Detect which cell encompasses the target text, then output its [X, Y] center coordinate. 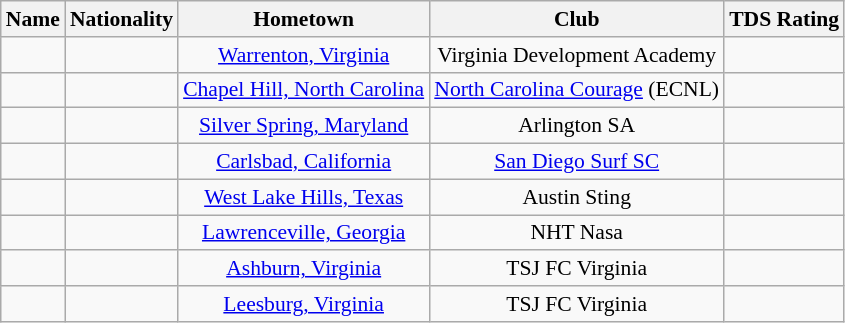
Silver Spring, Maryland [304, 126]
Arlington SA [576, 126]
West Lake Hills, Texas [304, 197]
Austin Sting [576, 197]
Warrenton, Virginia [304, 55]
NHT Nasa [576, 233]
TDS Rating [784, 19]
Hometown [304, 19]
Ashburn, Virginia [304, 269]
Virginia Development Academy [576, 55]
Lawrenceville, Georgia [304, 233]
Carlsbad, California [304, 162]
Name [33, 19]
Club [576, 19]
Nationality [122, 19]
San Diego Surf SC [576, 162]
North Carolina Courage (ECNL) [576, 90]
Chapel Hill, North Carolina [304, 90]
Leesburg, Virginia [304, 304]
